Return the [x, y] coordinate for the center point of the cell that contains the specified text.  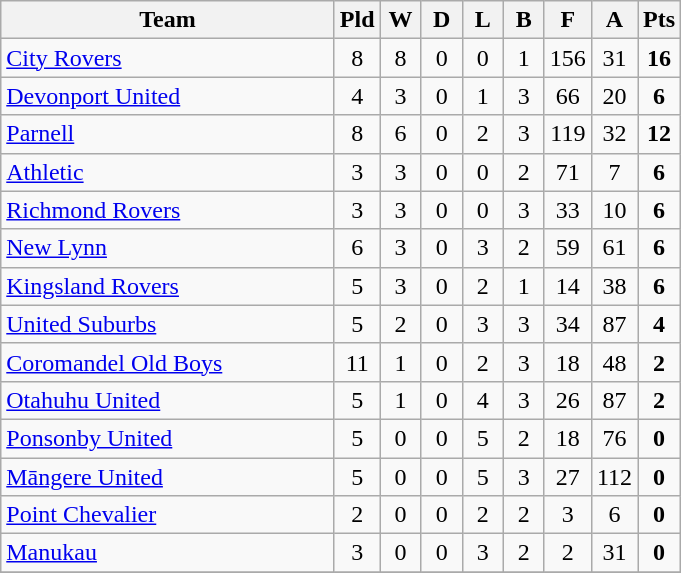
Point Chevalier [168, 515]
27 [568, 477]
48 [614, 362]
112 [614, 477]
33 [568, 210]
26 [568, 400]
34 [568, 324]
20 [614, 96]
Otahuhu United [168, 400]
Ponsonby United [168, 438]
71 [568, 172]
38 [614, 286]
156 [568, 58]
Pld [357, 20]
Athletic [168, 172]
61 [614, 248]
11 [357, 362]
W [400, 20]
B [524, 20]
16 [660, 58]
119 [568, 134]
Devonport United [168, 96]
12 [660, 134]
Team [168, 20]
66 [568, 96]
32 [614, 134]
D [442, 20]
76 [614, 438]
L [482, 20]
14 [568, 286]
Coromandel Old Boys [168, 362]
City Rovers [168, 58]
7 [614, 172]
Kingsland Rovers [168, 286]
Pts [660, 20]
New Lynn [168, 248]
A [614, 20]
Manukau [168, 553]
Richmond Rovers [168, 210]
59 [568, 248]
F [568, 20]
United Suburbs [168, 324]
10 [614, 210]
Māngere United [168, 477]
Parnell [168, 134]
